Determine the (X, Y) coordinate at the center of the cell enclosing the given text.  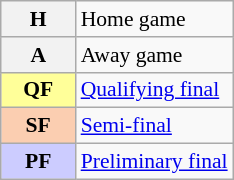
Home game (154, 19)
SF (38, 126)
H (38, 19)
Qualifying final (154, 90)
QF (38, 90)
PF (38, 162)
Preliminary final (154, 162)
Away game (154, 55)
A (38, 55)
Semi-final (154, 126)
